Detect which cell encompasses the target text, then output its (x, y) center coordinate. 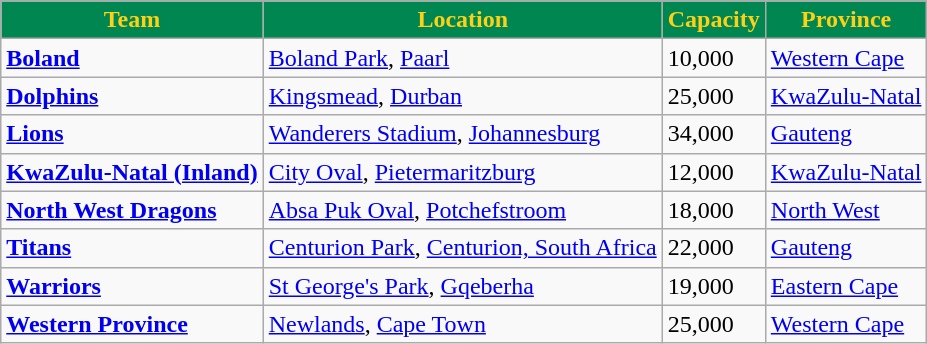
34,000 (714, 134)
12,000 (714, 172)
City Oval, Pietermaritzburg (462, 172)
Absa Puk Oval, Potchefstroom (462, 210)
Team (132, 20)
22,000 (714, 248)
Lions (132, 134)
KwaZulu-Natal (Inland) (132, 172)
19,000 (714, 286)
Wanderers Stadium, Johannesburg (462, 134)
Titans (132, 248)
North West (846, 210)
Newlands, Cape Town (462, 324)
Kingsmead, Durban (462, 96)
10,000 (714, 58)
18,000 (714, 210)
Boland (132, 58)
Warriors (132, 286)
Boland Park, Paarl (462, 58)
Location (462, 20)
Eastern Cape (846, 286)
St George's Park, Gqeberha (462, 286)
Capacity (714, 20)
North West Dragons (132, 210)
Province (846, 20)
Centurion Park, Centurion, South Africa (462, 248)
Western Province (132, 324)
Dolphins (132, 96)
